For the text-containing cell, return its midpoint in [X, Y] coordinate format. 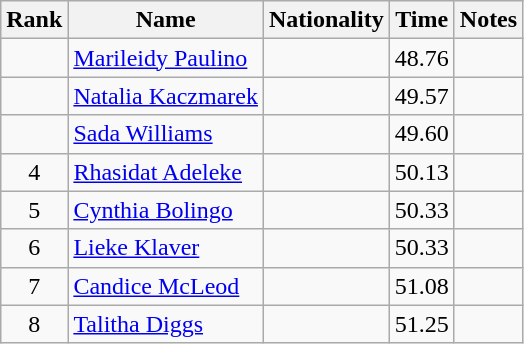
51.08 [422, 286]
Time [422, 20]
Name [166, 20]
Rank [34, 20]
5 [34, 210]
49.60 [422, 134]
Cynthia Bolingo [166, 210]
7 [34, 286]
49.57 [422, 96]
Talitha Diggs [166, 324]
48.76 [422, 58]
Lieke Klaver [166, 248]
8 [34, 324]
Natalia Kaczmarek [166, 96]
Rhasidat Adeleke [166, 172]
6 [34, 248]
Nationality [326, 20]
50.13 [422, 172]
Notes [488, 20]
51.25 [422, 324]
Marileidy Paulino [166, 58]
Candice McLeod [166, 286]
4 [34, 172]
Sada Williams [166, 134]
